Identify which cell holds the provided text, then report its (x, y) central coordinate. 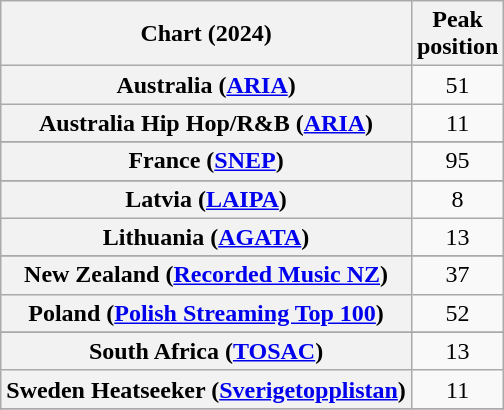
South Africa (TOSAC) (206, 351)
Poland (Polish Streaming Top 100) (206, 313)
New Zealand (Recorded Music NZ) (206, 275)
France (SNEP) (206, 161)
Australia Hip Hop/R&B (ARIA) (206, 123)
Australia (ARIA) (206, 85)
Lithuania (AGATA) (206, 237)
Peakposition (457, 34)
37 (457, 275)
8 (457, 199)
52 (457, 313)
51 (457, 85)
Latvia (LAIPA) (206, 199)
Sweden Heatseeker (Sverigetopplistan) (206, 389)
95 (457, 161)
Chart (2024) (206, 34)
